Capture the cell that displays the provided text and extract its (X, Y) central coordinate. 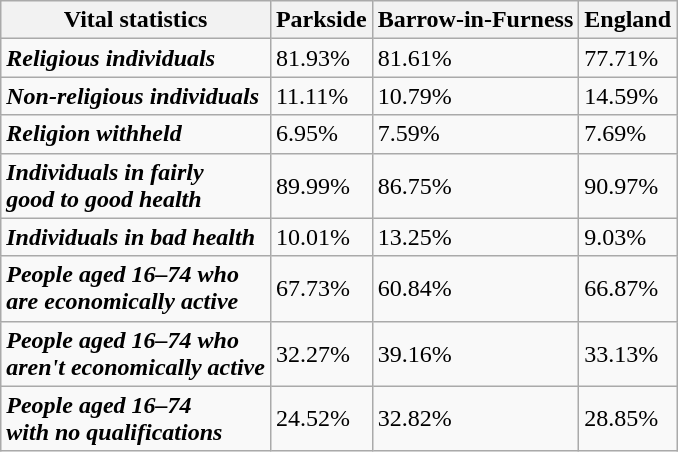
11.11% (321, 96)
32.82% (476, 418)
66.87% (628, 288)
10.01% (321, 237)
People aged 16–74 whoare economically active (136, 288)
77.71% (628, 58)
Religion withheld (136, 134)
33.13% (628, 354)
Barrow-in-Furness (476, 20)
67.73% (321, 288)
7.69% (628, 134)
Individuals in bad health (136, 237)
Vital statistics (136, 20)
89.99% (321, 186)
14.59% (628, 96)
81.61% (476, 58)
7.59% (476, 134)
28.85% (628, 418)
13.25% (476, 237)
Individuals in fairlygood to good health (136, 186)
People aged 16–74with no qualifications (136, 418)
60.84% (476, 288)
Parkside (321, 20)
39.16% (476, 354)
10.79% (476, 96)
86.75% (476, 186)
England (628, 20)
People aged 16–74 whoaren't economically active (136, 354)
9.03% (628, 237)
Religious individuals (136, 58)
6.95% (321, 134)
Non-religious individuals (136, 96)
81.93% (321, 58)
32.27% (321, 354)
24.52% (321, 418)
90.97% (628, 186)
